Identify which cell holds the provided text, then report its (x, y) central coordinate. 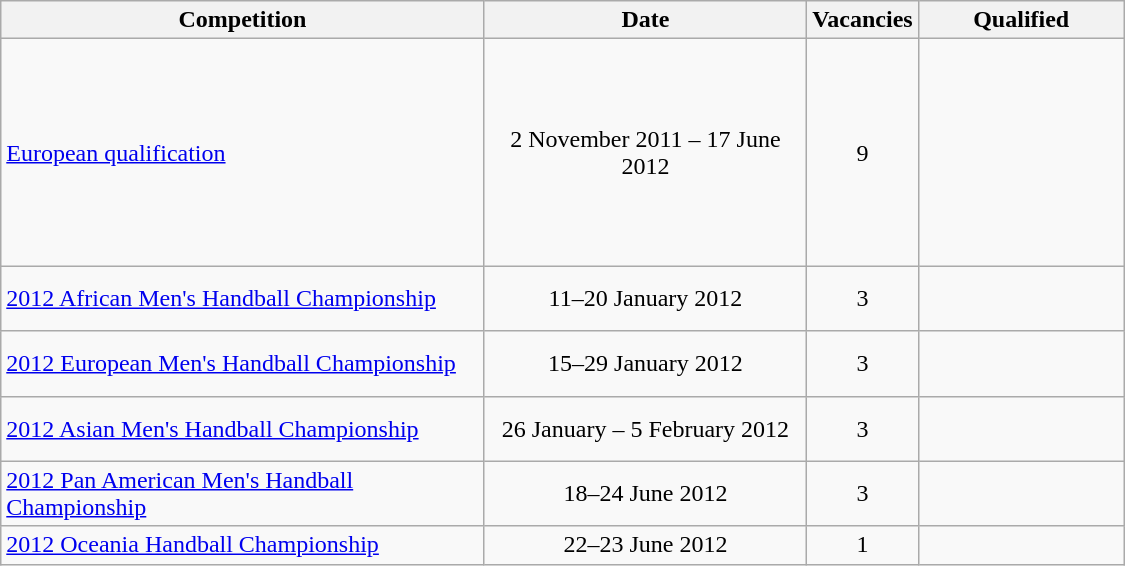
European qualification (242, 152)
2012 Pan American Men's Handball Championship (242, 494)
22–23 June 2012 (645, 545)
1 (863, 545)
26 January – 5 February 2012 (645, 428)
2012 Oceania Handball Championship (242, 545)
9 (863, 152)
Qualified (1021, 20)
11–20 January 2012 (645, 298)
2012 European Men's Handball Championship (242, 364)
Competition (242, 20)
Date (645, 20)
2012 African Men's Handball Championship (242, 298)
18–24 June 2012 (645, 494)
Vacancies (863, 20)
2012 Asian Men's Handball Championship (242, 428)
2 November 2011 – 17 June 2012 (645, 152)
15–29 January 2012 (645, 364)
